Locate the cell with the specified text and output its [x, y] center coordinate. 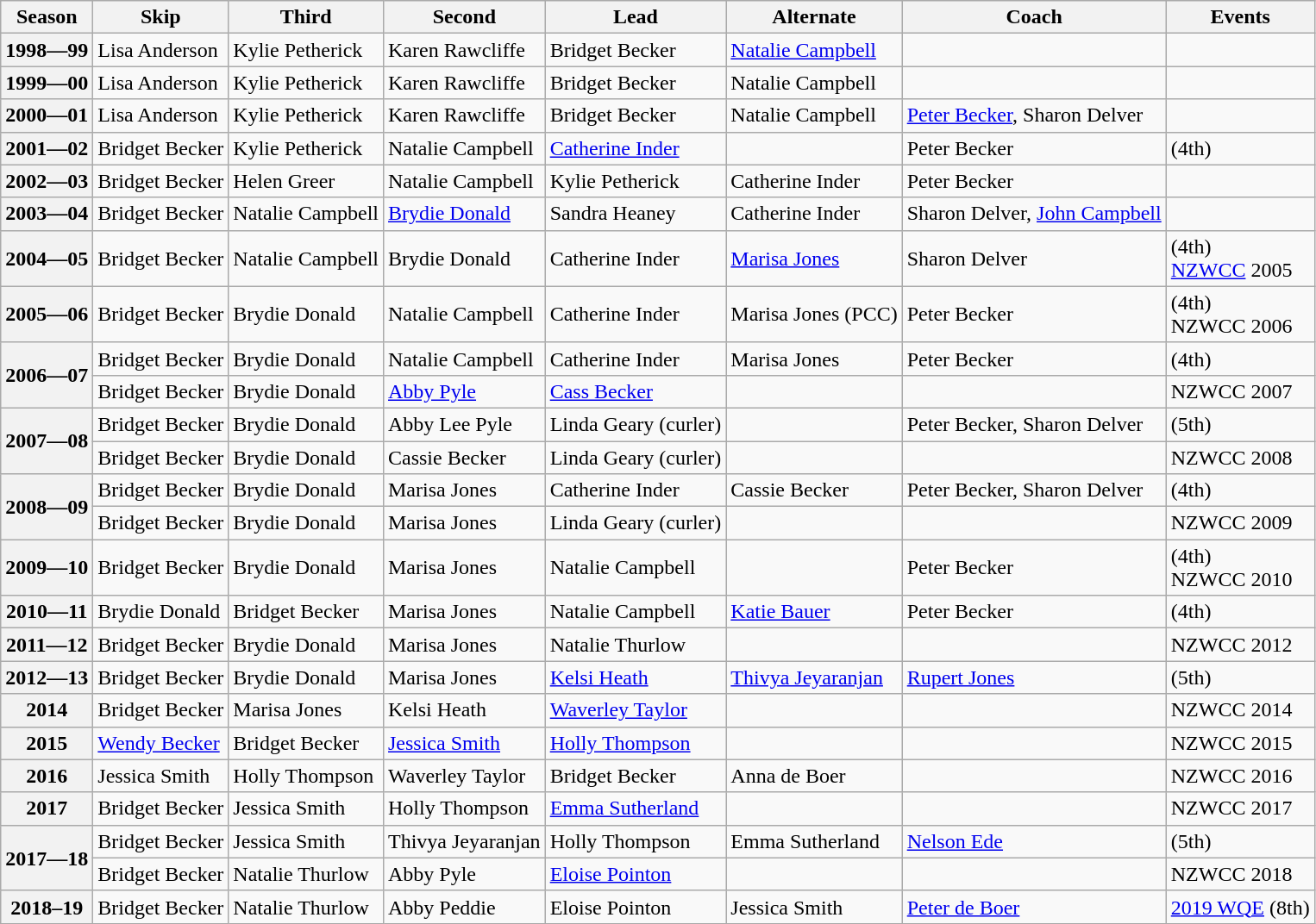
NZWCC 2012 [1240, 645]
1998—99 [47, 50]
(4th)NZWCC 2005 [1240, 259]
Coach [1034, 17]
Cass Becker [636, 391]
Abby Lee Pyle [464, 424]
NZWCC 2007 [1240, 391]
Peter de Boer [1034, 907]
2004—05 [47, 259]
Abby Peddie [464, 907]
Helen Greer [306, 181]
Skip [160, 17]
2012—13 [47, 677]
Sharon Delver [1034, 259]
Sandra Heaney [636, 214]
2019 WQE (8th) [1240, 907]
NZWCC 2014 [1240, 710]
NZWCC 2016 [1240, 776]
NZWCC 2017 [1240, 808]
2015 [47, 743]
(4th)NZWCC 2006 [1240, 314]
Rupert Jones [1034, 677]
2000—01 [47, 115]
2003—04 [47, 214]
2016 [47, 776]
Events [1240, 17]
2005—06 [47, 314]
2009—10 [47, 567]
Nelson Ede [1034, 841]
2007—08 [47, 440]
Marisa Jones (PCC) [814, 314]
Lead [636, 17]
Third [306, 17]
2017 [47, 808]
2001—02 [47, 148]
2017—18 [47, 858]
2008—09 [47, 507]
2006—07 [47, 375]
(4th)NZWCC 2010 [1240, 567]
NZWCC 2018 [1240, 874]
NZWCC 2009 [1240, 523]
2002—03 [47, 181]
NZWCC 2015 [1240, 743]
Wendy Becker [160, 743]
Second [464, 17]
Katie Bauer [814, 612]
1999—00 [47, 83]
NZWCC 2008 [1240, 458]
Sharon Delver, John Campbell [1034, 214]
Alternate [814, 17]
Anna de Boer [814, 776]
Season [47, 17]
2014 [47, 710]
2011—12 [47, 645]
2010—11 [47, 612]
2018–19 [47, 907]
